Pinpoint the cell where the given text exists, returning its (X, Y) midpoint coordinate. 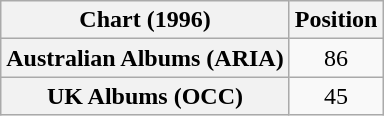
Australian Albums (ARIA) (145, 58)
Chart (1996) (145, 20)
86 (336, 58)
Position (336, 20)
UK Albums (OCC) (145, 96)
45 (336, 96)
